Return the [x, y] coordinate for the center point of the cell that contains the specified text.  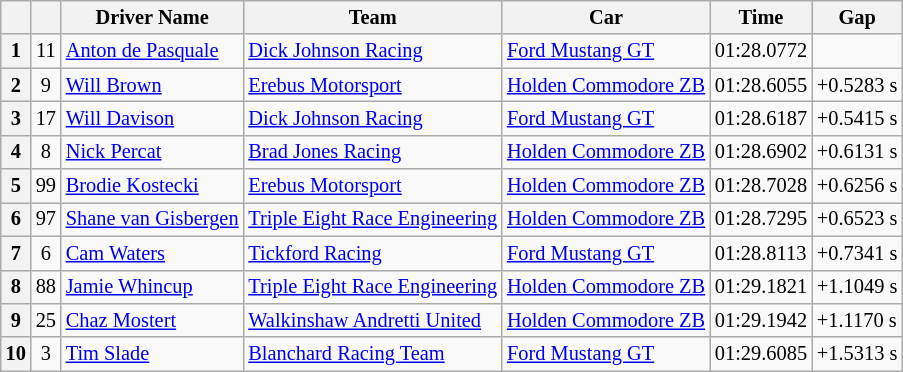
2 [16, 85]
4 [16, 152]
Tickford Racing [372, 253]
Blanchard Racing Team [372, 354]
01:29.6085 [761, 354]
10 [16, 354]
01:29.1942 [761, 320]
Time [761, 17]
01:28.6055 [761, 85]
Jamie Whincup [152, 287]
01:28.6902 [761, 152]
+0.6131 s [857, 152]
Nick Percat [152, 152]
Driver Name [152, 17]
01:28.6187 [761, 118]
1 [16, 51]
Team [372, 17]
5 [16, 186]
+1.1049 s [857, 287]
+0.5283 s [857, 85]
01:28.7295 [761, 219]
Brodie Kostecki [152, 186]
+0.5415 s [857, 118]
88 [46, 287]
+1.5313 s [857, 354]
Walkinshaw Andretti United [372, 320]
99 [46, 186]
97 [46, 219]
11 [46, 51]
+0.7341 s [857, 253]
Anton de Pasquale [152, 51]
Gap [857, 17]
7 [16, 253]
01:29.1821 [761, 287]
Car [606, 17]
01:28.8113 [761, 253]
Brad Jones Racing [372, 152]
Chaz Mostert [152, 320]
01:28.0772 [761, 51]
Will Brown [152, 85]
+0.6256 s [857, 186]
+0.6523 s [857, 219]
Will Davison [152, 118]
Shane van Gisbergen [152, 219]
Tim Slade [152, 354]
+1.1170 s [857, 320]
17 [46, 118]
01:28.7028 [761, 186]
25 [46, 320]
Cam Waters [152, 253]
